Identify which cell holds the provided text, then report its (x, y) central coordinate. 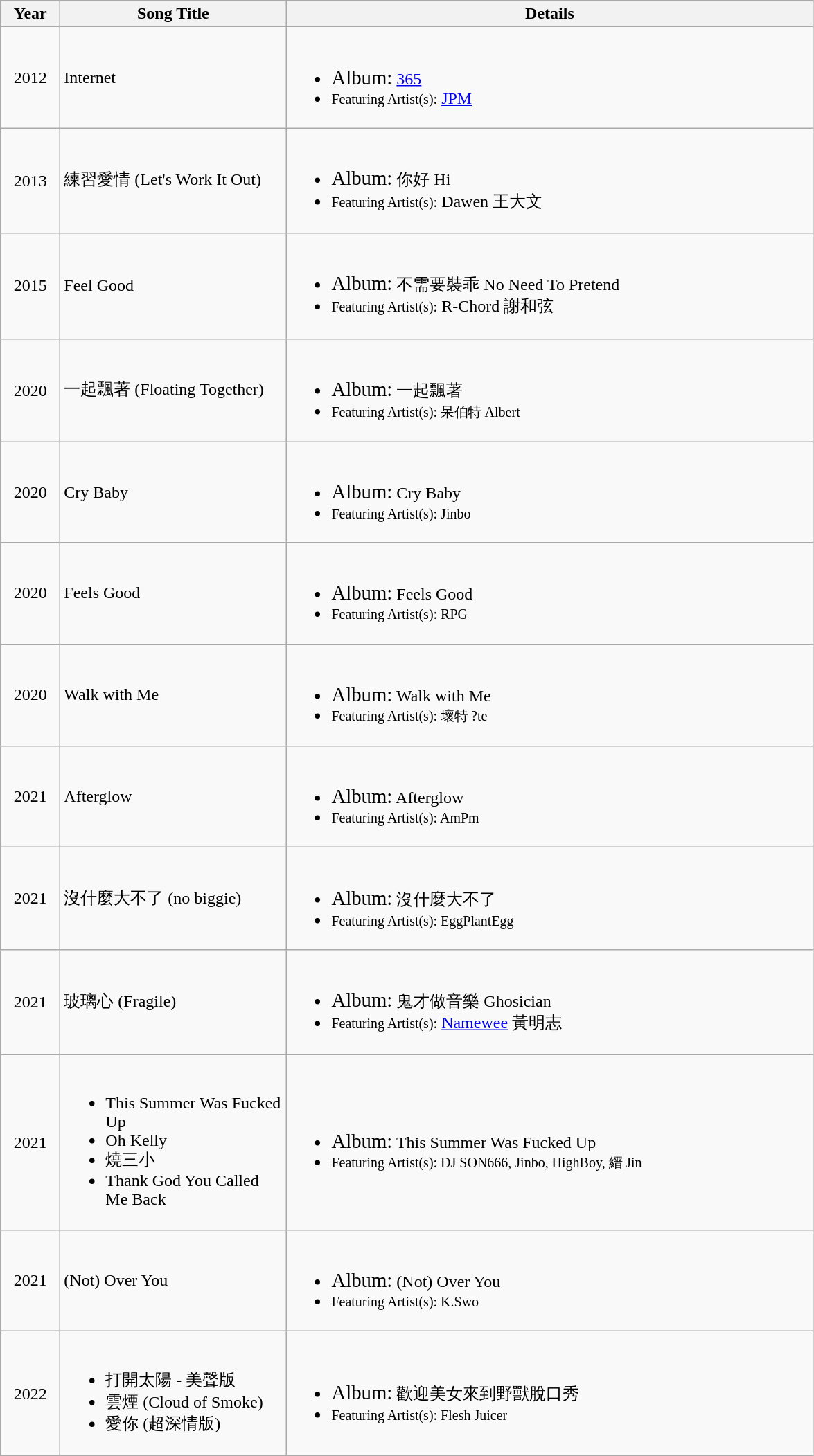
一起飄著 (Floating Together) (173, 390)
Album: Feels GoodFeaturing Artist(s): RPG (550, 593)
Song Title (173, 14)
Internet (173, 78)
Album: 歡迎美女來到野獸脫口秀Featuring Artist(s): Flesh Juicer (550, 1393)
Feel Good (173, 286)
Album: Cry BabyFeaturing Artist(s): Jinbo (550, 492)
Album: 不需要裝乖 No Need To PretendFeaturing Artist(s): R-Chord 謝和弦 (550, 286)
Walk with Me (173, 695)
Album: AfterglowFeaturing Artist(s): AmPm (550, 797)
打開太陽 - 美聲版雲煙 (Cloud of Smoke)愛你 (超深情版) (173, 1393)
Album: 鬼才做音樂 GhosicianFeaturing Artist(s): Namewee 黃明志 (550, 1002)
Feels Good (173, 593)
Album: (Not) Over YouFeaturing Artist(s): K.Swo (550, 1280)
Album: 你好 HiFeaturing Artist(s): Dawen 王大文 (550, 181)
練習愛情 (Let's Work It Out) (173, 181)
Album: 一起飄著Featuring Artist(s): 呆伯特 Albert (550, 390)
Album: This Summer Was Fucked UpFeaturing Artist(s): DJ SON666, Jinbo, HighBoy, 縉 Jin (550, 1142)
Album: Walk with MeFeaturing Artist(s): 壞特 ?te (550, 695)
Details (550, 14)
Year (30, 14)
Album: 沒什麼大不了Featuring Artist(s): EggPlantEgg (550, 899)
Cry Baby (173, 492)
玻璃心 (Fragile) (173, 1002)
2013 (30, 181)
Album: 365Featuring Artist(s): JPM (550, 78)
2012 (30, 78)
(Not) Over You (173, 1280)
Afterglow (173, 797)
2022 (30, 1393)
This Summer Was Fucked UpOh Kelly燒三小Thank God You Called Me Back (173, 1142)
沒什麼大不了 (no biggie) (173, 899)
2015 (30, 286)
